From the cell containing the given text, extract its center point as (X, Y) coordinate. 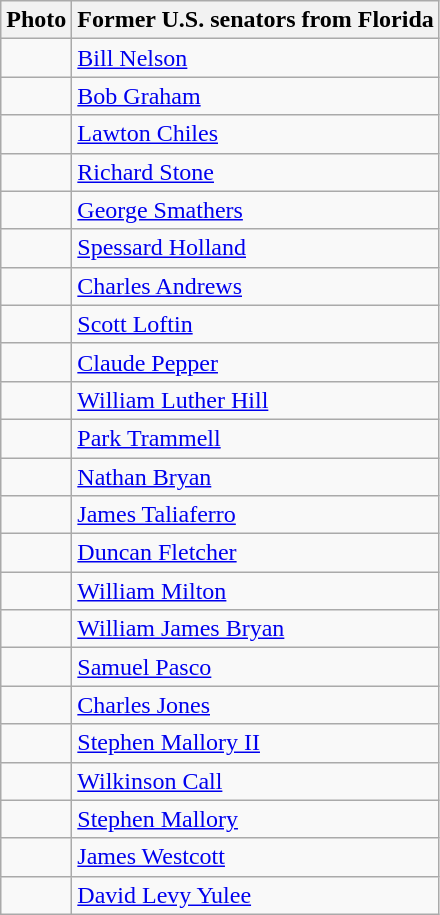
Former U.S. senators from Florida (256, 20)
Claude Pepper (256, 362)
Lawton Chiles (256, 134)
Spessard Holland (256, 248)
Scott Loftin (256, 324)
Bob Graham (256, 96)
David Levy Yulee (256, 895)
Nathan Bryan (256, 477)
Duncan Fletcher (256, 553)
James Westcott (256, 857)
Charles Jones (256, 705)
William James Bryan (256, 629)
Park Trammell (256, 438)
Charles Andrews (256, 286)
James Taliaferro (256, 515)
Richard Stone (256, 172)
William Luther Hill (256, 400)
Wilkinson Call (256, 781)
George Smathers (256, 210)
Bill Nelson (256, 58)
William Milton (256, 591)
Stephen Mallory II (256, 743)
Photo (36, 20)
Samuel Pasco (256, 667)
Stephen Mallory (256, 819)
